Capture the cell that displays the provided text and extract its [X, Y] central coordinate. 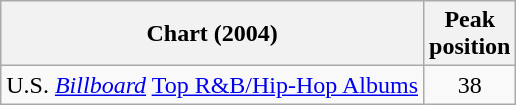
Chart (2004) [212, 34]
38 [470, 85]
Peakposition [470, 34]
U.S. Billboard Top R&B/Hip-Hop Albums [212, 85]
